Locate the cell with the specified text and output its (X, Y) center coordinate. 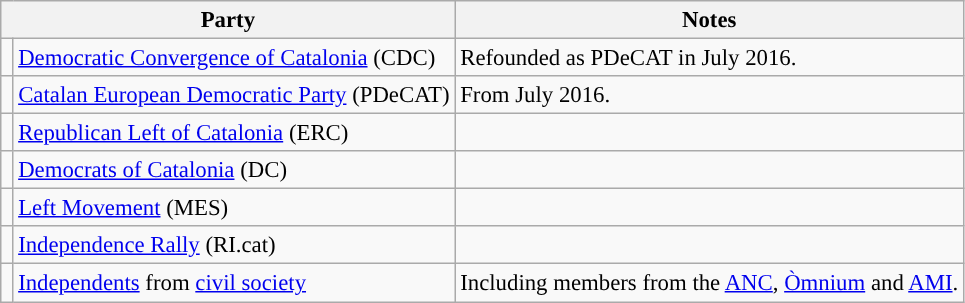
Republican Left of Catalonia (ERC) (234, 133)
Including members from the ANC, Òmnium and AMI. (710, 283)
Independents from civil society (234, 283)
From July 2016. (710, 95)
Democrats of Catalonia (DC) (234, 170)
Refounded as PDeCAT in July 2016. (710, 58)
Democratic Convergence of Catalonia (CDC) (234, 58)
Catalan European Democratic Party (PDeCAT) (234, 95)
Notes (710, 20)
Party (228, 20)
Independence Rally (RI.cat) (234, 245)
Left Movement (MES) (234, 208)
